Output the (x, y) coordinate of the center of the cell containing the given text.  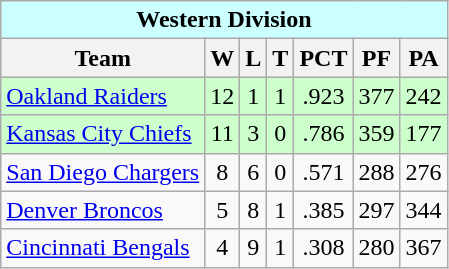
359 (376, 134)
280 (376, 248)
3 (254, 134)
6 (254, 172)
PCT (324, 58)
.385 (324, 210)
PA (424, 58)
Denver Broncos (103, 210)
242 (424, 96)
Western Division (224, 20)
.923 (324, 96)
T (280, 58)
297 (376, 210)
.308 (324, 248)
377 (376, 96)
Cincinnati Bengals (103, 248)
PF (376, 58)
San Diego Chargers (103, 172)
12 (222, 96)
Team (103, 58)
Kansas City Chiefs (103, 134)
L (254, 58)
5 (222, 210)
367 (424, 248)
344 (424, 210)
288 (376, 172)
Oakland Raiders (103, 96)
11 (222, 134)
177 (424, 134)
.786 (324, 134)
9 (254, 248)
.571 (324, 172)
276 (424, 172)
4 (222, 248)
W (222, 58)
